Detect which cell encompasses the target text, then output its [x, y] center coordinate. 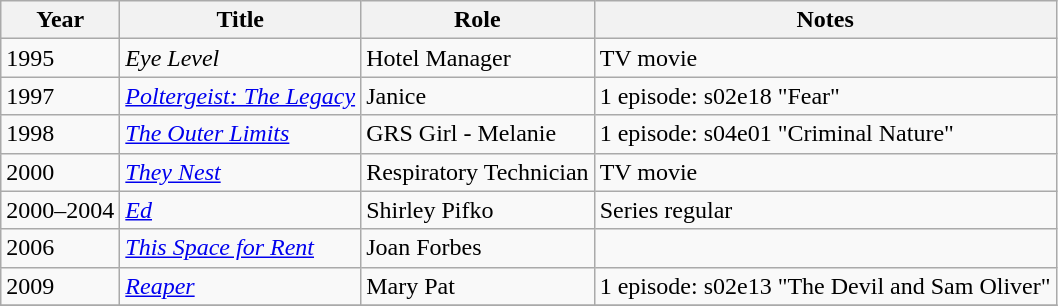
1997 [60, 96]
Hotel Manager [478, 58]
2000–2004 [60, 210]
Series regular [825, 210]
The Outer Limits [240, 134]
Role [478, 20]
2009 [60, 286]
Poltergeist: The Legacy [240, 96]
GRS Girl - Melanie [478, 134]
Ed [240, 210]
2000 [60, 172]
Reaper [240, 286]
This Space for Rent [240, 248]
1 episode: s04e01 "Criminal Nature" [825, 134]
Title [240, 20]
1 episode: s02e18 "Fear" [825, 96]
Shirley Pifko [478, 210]
Eye Level [240, 58]
Janice [478, 96]
Respiratory Technician [478, 172]
1 episode: s02e13 "The Devil and Sam Oliver" [825, 286]
Joan Forbes [478, 248]
They Nest [240, 172]
Mary Pat [478, 286]
1998 [60, 134]
1995 [60, 58]
Year [60, 20]
2006 [60, 248]
Notes [825, 20]
